Return [X, Y] of the center of cell containing provided text 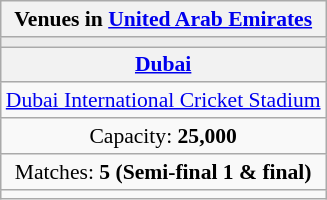
Dubai [164, 65]
Matches: 5 (Semi-final 1 & final) [164, 172]
Venues in United Arab Emirates [164, 19]
Capacity: 25,000 [164, 136]
Dubai International Cricket Stadium [164, 101]
